Extract the [x, y] coordinate from the center of the cell holding the provided text.  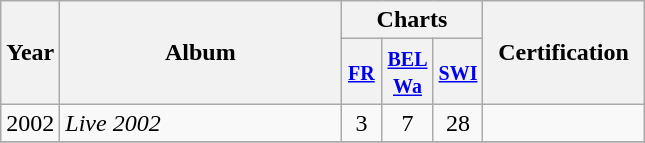
Certification [564, 52]
28 [458, 123]
3 [362, 123]
Year [30, 52]
FR [362, 72]
BEL Wa [408, 72]
Album [200, 52]
SWI [458, 72]
7 [408, 123]
2002 [30, 123]
Charts [412, 20]
Live 2002 [200, 123]
